Provide the (x, y) coordinate of the cell's center where the given text is located.  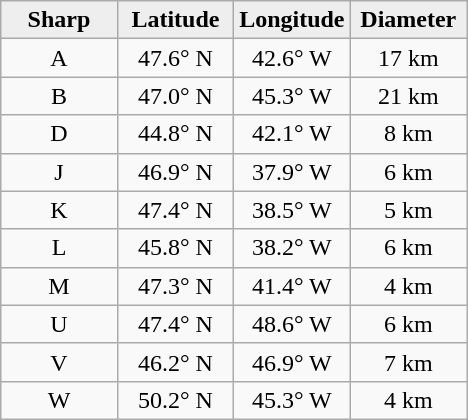
A (59, 58)
42.1° W (292, 134)
V (59, 362)
21 km (408, 96)
M (59, 286)
48.6° W (292, 324)
K (59, 210)
47.6° N (175, 58)
37.9° W (292, 172)
Longitude (292, 20)
47.3° N (175, 286)
41.4° W (292, 286)
5 km (408, 210)
B (59, 96)
Latitude (175, 20)
46.9° W (292, 362)
47.0° N (175, 96)
J (59, 172)
Diameter (408, 20)
D (59, 134)
38.2° W (292, 248)
U (59, 324)
17 km (408, 58)
W (59, 400)
38.5° W (292, 210)
50.2° N (175, 400)
46.2° N (175, 362)
Sharp (59, 20)
7 km (408, 362)
44.8° N (175, 134)
L (59, 248)
45.8° N (175, 248)
8 km (408, 134)
42.6° W (292, 58)
46.9° N (175, 172)
